Locate the cell with the specified text and output its [x, y] center coordinate. 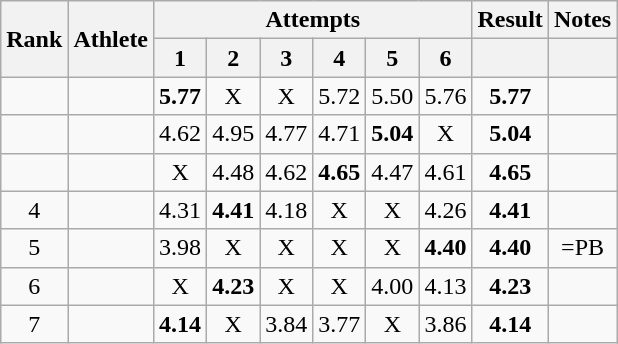
2 [234, 58]
=PB [582, 248]
Rank [34, 39]
5.76 [446, 96]
4.61 [446, 172]
4.71 [340, 134]
3.86 [446, 324]
4.48 [234, 172]
4.95 [234, 134]
5.50 [392, 96]
Athlete [111, 39]
5.72 [340, 96]
4.77 [286, 134]
Notes [582, 20]
4.31 [180, 210]
3.84 [286, 324]
4.18 [286, 210]
4.47 [392, 172]
4.13 [446, 286]
3 [286, 58]
Result [510, 20]
1 [180, 58]
3.77 [340, 324]
4.26 [446, 210]
4.00 [392, 286]
7 [34, 324]
Attempts [313, 20]
3.98 [180, 248]
